Scan for the cell matching the given text and deliver its (X, Y) coordinate at center. 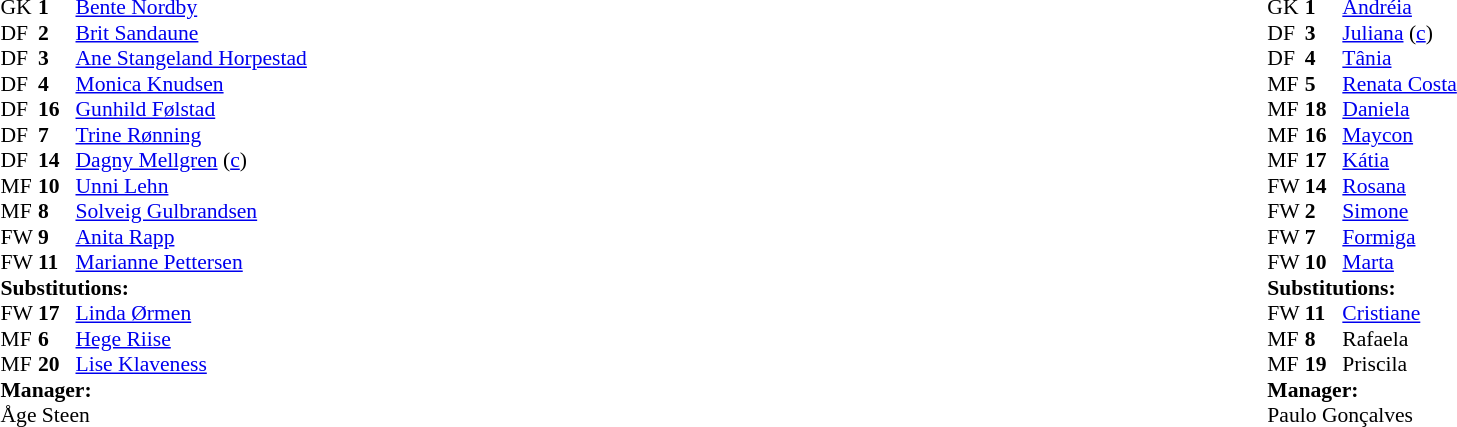
Hege Riise (192, 339)
5 (1324, 84)
9 (57, 237)
Unni Lehn (192, 186)
Monica Knudsen (192, 84)
Marianne Pettersen (192, 263)
Linda Ørmen (192, 313)
Manager: (153, 390)
20 (57, 365)
18 (1324, 109)
Lise Klaveness (192, 365)
Brit Sandaune (192, 33)
Dagny Mellgren (c) (192, 161)
Ane Stangeland Horpestad (192, 59)
19 (1324, 365)
Anita Rapp (192, 237)
6 (57, 339)
Substitutions: (153, 288)
Solveig Gulbrandsen (192, 211)
Trine Rønning (192, 135)
Gunhild Følstad (192, 109)
